Output the (x, y) coordinate of the center of the cell containing the given text.  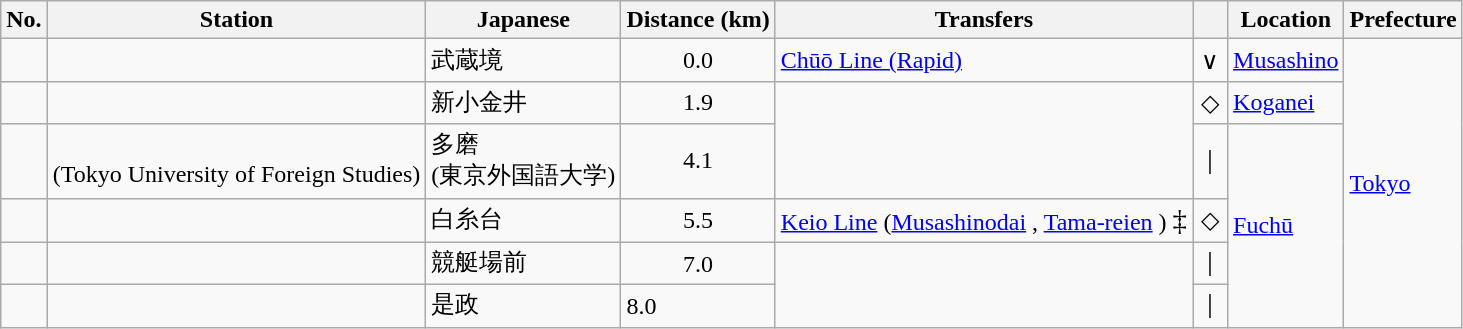
∨ (1210, 60)
武蔵境 (524, 60)
Koganei (1286, 102)
5.5 (698, 220)
Tokyo (1403, 183)
0.0 (698, 60)
Distance (km) (698, 20)
多磨(東京外国語大学) (524, 161)
Prefecture (1403, 20)
Japanese (524, 20)
Fuchū (1286, 226)
Musashino (1286, 60)
是政 (524, 306)
(Tokyo University of Foreign Studies) (236, 161)
4.1 (698, 161)
Location (1286, 20)
Station (236, 20)
Keio Line (Musashinodai , Tama-reien ) ‡ (984, 220)
8.0 (698, 306)
1.9 (698, 102)
新小金井 (524, 102)
Transfers (984, 20)
No. (24, 20)
Chūō Line (Rapid) (984, 60)
白糸台 (524, 220)
競艇場前 (524, 264)
7.0 (698, 264)
